Capture the cell that displays the provided text and extract its (X, Y) central coordinate. 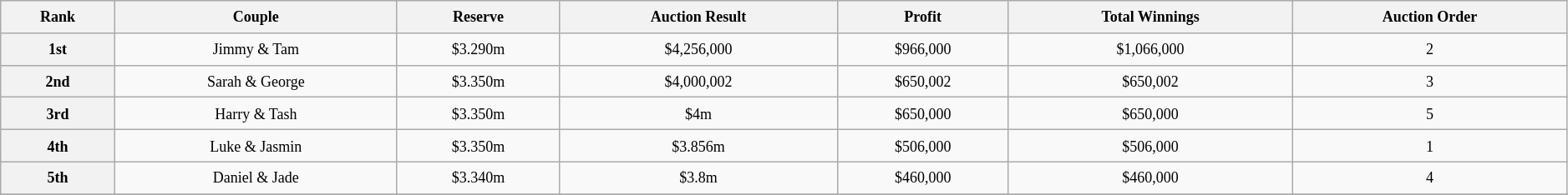
$3.856m (698, 145)
3 (1430, 82)
Harry & Tash (256, 113)
Jimmy & Tam (256, 48)
Sarah & George (256, 82)
4th (58, 145)
Luke & Jasmin (256, 145)
2 (1430, 48)
Reserve (478, 17)
Daniel & Jade (256, 178)
3rd (58, 113)
$966,000 (922, 48)
Couple (256, 17)
$4,000,002 (698, 82)
$4,256,000 (698, 48)
$3.340m (478, 178)
2nd (58, 82)
5 (1430, 113)
Auction Result (698, 17)
Profit (922, 17)
Rank (58, 17)
$4m (698, 113)
$3.290m (478, 48)
1 (1430, 145)
1st (58, 48)
Auction Order (1430, 17)
$1,066,000 (1150, 48)
Total Winnings (1150, 17)
5th (58, 178)
$3.8m (698, 178)
4 (1430, 178)
